Output the [x, y] coordinate of the center of the cell containing the given text.  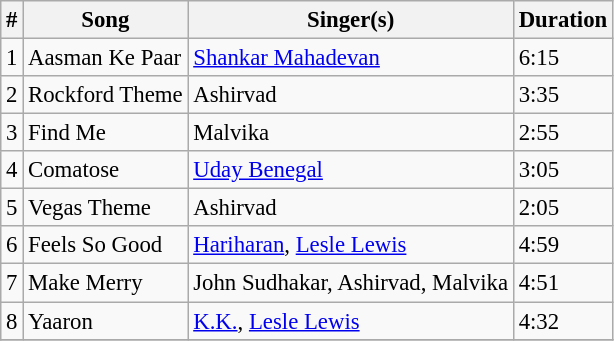
Feels So Good [106, 245]
4:32 [562, 321]
Malvika [350, 133]
2:05 [562, 208]
2:55 [562, 133]
3:05 [562, 170]
6 [12, 245]
Find Me [106, 133]
# [12, 20]
3 [12, 133]
8 [12, 321]
7 [12, 283]
2 [12, 95]
Uday Benegal [350, 170]
Make Merry [106, 283]
Vegas Theme [106, 208]
Duration [562, 20]
Comatose [106, 170]
Hariharan, Lesle Lewis [350, 245]
Aasman Ke Paar [106, 58]
4 [12, 170]
4:59 [562, 245]
Shankar Mahadevan [350, 58]
4:51 [562, 283]
5 [12, 208]
Rockford Theme [106, 95]
Yaaron [106, 321]
Song [106, 20]
1 [12, 58]
3:35 [562, 95]
John Sudhakar, Ashirvad, Malvika [350, 283]
Singer(s) [350, 20]
6:15 [562, 58]
K.K., Lesle Lewis [350, 321]
